Capture the cell that displays the provided text and extract its (x, y) central coordinate. 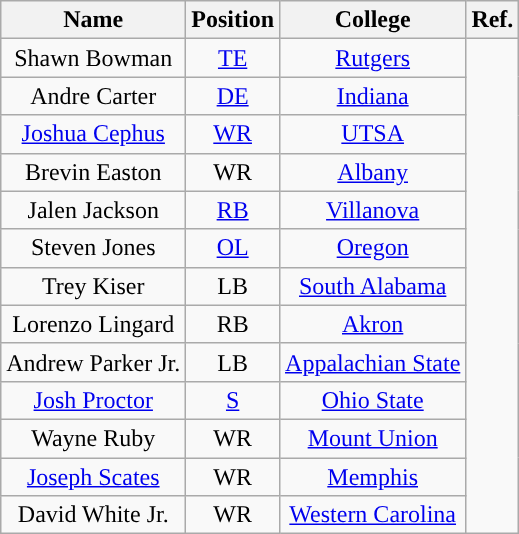
Oregon (373, 248)
DE (233, 96)
Name (94, 20)
Mount Union (373, 438)
OL (233, 248)
Trey Kiser (94, 286)
Position (233, 20)
TE (233, 58)
Lorenzo Lingard (94, 324)
College (373, 20)
Brevin Easton (94, 172)
Jalen Jackson (94, 210)
Indiana (373, 96)
Villanova (373, 210)
S (233, 400)
Steven Jones (94, 248)
South Alabama (373, 286)
David White Jr. (94, 515)
Andrew Parker Jr. (94, 362)
Western Carolina (373, 515)
Joseph Scates (94, 477)
UTSA (373, 134)
Josh Proctor (94, 400)
Appalachian State (373, 362)
Andre Carter (94, 96)
Wayne Ruby (94, 438)
Memphis (373, 477)
Ref. (492, 20)
Akron (373, 324)
Joshua Cephus (94, 134)
Ohio State (373, 400)
Albany (373, 172)
Rutgers (373, 58)
Shawn Bowman (94, 58)
